Determine the [x, y] coordinate at the center of the cell enclosing the given text.  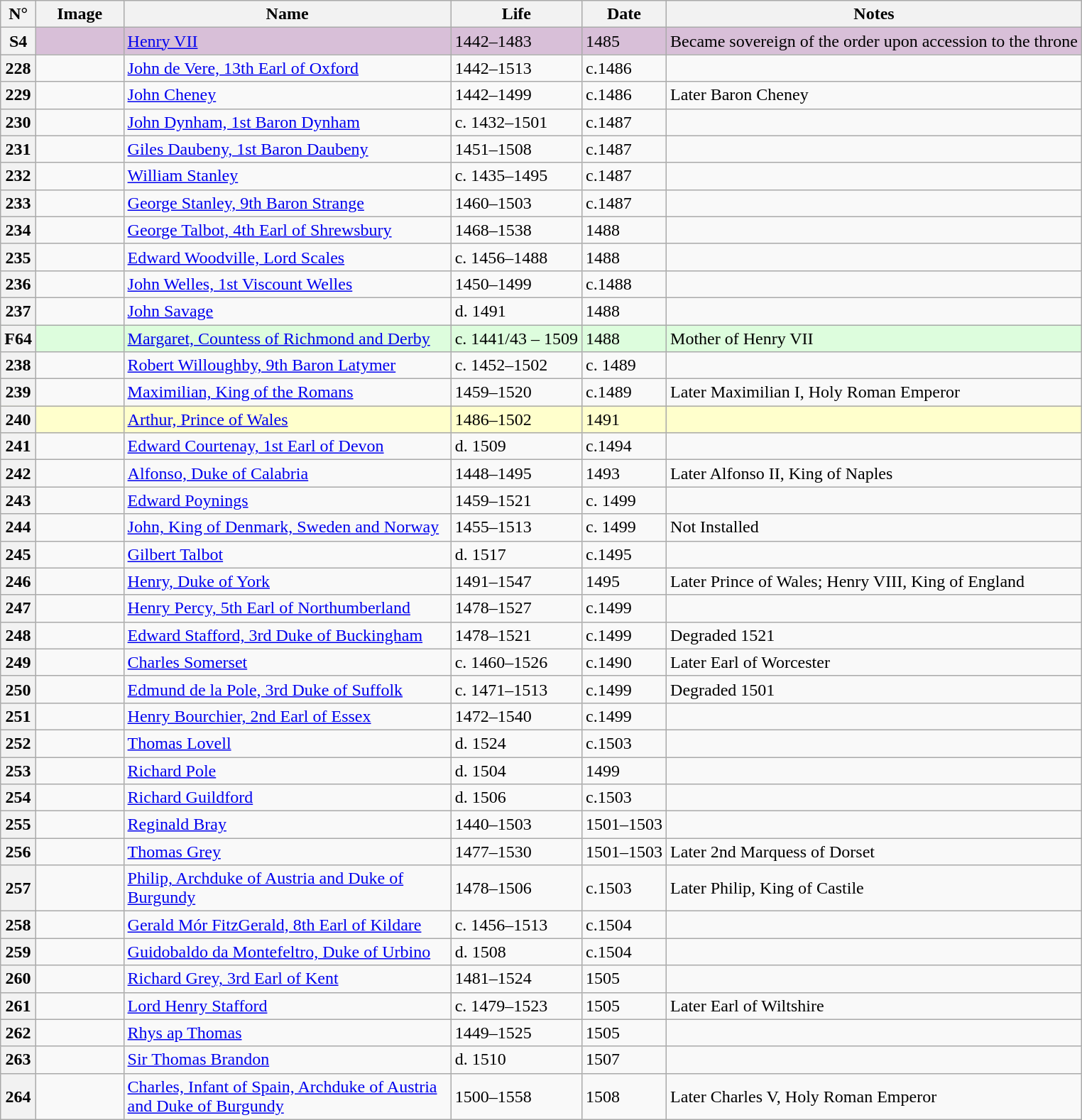
1460–1503 [516, 203]
1459–1521 [516, 500]
1468–1538 [516, 230]
Margaret, Countess of Richmond and Derby [287, 339]
Guidobaldo da Montefeltro, Duke of Urbino [287, 952]
Giles Daubeny, 1st Baron Daubeny [287, 149]
230 [18, 122]
Richard Grey, 3rd Earl of Kent [287, 979]
Maximilian, King of the Romans [287, 392]
261 [18, 1006]
Sir Thomas Brandon [287, 1060]
1478–1527 [516, 608]
Henry Percy, 5th Earl of Northumberland [287, 608]
1451–1508 [516, 149]
Edmund de la Pole, 3rd Duke of Suffolk [287, 689]
Gerald Mór FitzGerald, 8th Earl of Kildare [287, 925]
228 [18, 68]
Charles Somerset [287, 662]
d. 1491 [516, 311]
c.1494 [623, 446]
c. 1460–1526 [516, 662]
1448–1495 [516, 473]
Edward Woodville, Lord Scales [287, 257]
244 [18, 527]
263 [18, 1060]
John Dynham, 1st Baron Dynham [287, 122]
241 [18, 446]
F64 [18, 339]
Henry VII [287, 41]
1491–1547 [516, 581]
Gilbert Talbot [287, 554]
Life [516, 14]
Edward Stafford, 3rd Duke of Buckingham [287, 635]
John Cheney [287, 95]
1455–1513 [516, 527]
George Talbot, 4th Earl of Shrewsbury [287, 230]
1499 [623, 770]
234 [18, 230]
Degraded 1501 [875, 689]
c. 1456–1488 [516, 257]
1507 [623, 1060]
Became sovereign of the order upon accession to the throne [875, 41]
Later 2nd Marquess of Dorset [875, 852]
c.1489 [623, 392]
Richard Pole [287, 770]
Later Prince of Wales; Henry VIII, King of England [875, 581]
264 [18, 1096]
c.1488 [623, 284]
255 [18, 825]
c. 1435–1495 [516, 176]
1495 [623, 581]
c. 1452–1502 [516, 366]
Thomas Lovell [287, 743]
Later Earl of Wiltshire [875, 1006]
Later Maximilian I, Holy Roman Emperor [875, 392]
237 [18, 311]
c. 1489 [623, 366]
N° [18, 14]
Charles, Infant of Spain, Archduke of Austria and Duke of Burgundy [287, 1096]
1500–1558 [516, 1096]
1478–1506 [516, 889]
246 [18, 581]
1508 [623, 1096]
d. 1504 [516, 770]
236 [18, 284]
c. 1441/43 – 1509 [516, 339]
Philip, Archduke of Austria and Duke of Burgundy [287, 889]
1477–1530 [516, 852]
242 [18, 473]
254 [18, 798]
1450–1499 [516, 284]
258 [18, 925]
240 [18, 419]
Date [623, 14]
Arthur, Prince of Wales [287, 419]
Henry, Duke of York [287, 581]
Later Earl of Worcester [875, 662]
d. 1524 [516, 743]
235 [18, 257]
249 [18, 662]
Richard Guildford [287, 798]
1449–1525 [516, 1033]
1478–1521 [516, 635]
Mother of Henry VII [875, 339]
d. 1509 [516, 446]
Reginald Bray [287, 825]
S4 [18, 41]
Later Charles V, Holy Roman Emperor [875, 1096]
d. 1517 [516, 554]
Thomas Grey [287, 852]
1491 [623, 419]
1472–1540 [516, 716]
1459–1520 [516, 392]
d. 1508 [516, 952]
Later Alfonso II, King of Naples [875, 473]
256 [18, 852]
232 [18, 176]
William Stanley [287, 176]
Later Baron Cheney [875, 95]
Edward Courtenay, 1st Earl of Devon [287, 446]
Name [287, 14]
260 [18, 979]
251 [18, 716]
d. 1510 [516, 1060]
1442–1499 [516, 95]
229 [18, 95]
George Stanley, 9th Baron Strange [287, 203]
Notes [875, 14]
248 [18, 635]
John, King of Denmark, Sweden and Norway [287, 527]
252 [18, 743]
247 [18, 608]
c.1495 [623, 554]
c. 1471–1513 [516, 689]
250 [18, 689]
1481–1524 [516, 979]
243 [18, 500]
1442–1513 [516, 68]
d. 1506 [516, 798]
Edward Poynings [287, 500]
John Savage [287, 311]
253 [18, 770]
c.1490 [623, 662]
245 [18, 554]
1485 [623, 41]
John Welles, 1st Viscount Welles [287, 284]
John de Vere, 13th Earl of Oxford [287, 68]
259 [18, 952]
Degraded 1521 [875, 635]
c. 1432–1501 [516, 122]
1486–1502 [516, 419]
Henry Bourchier, 2nd Earl of Essex [287, 716]
1440–1503 [516, 825]
Image [80, 14]
231 [18, 149]
Later Philip, King of Castile [875, 889]
c. 1456–1513 [516, 925]
1493 [623, 473]
257 [18, 889]
239 [18, 392]
Robert Willoughby, 9th Baron Latymer [287, 366]
262 [18, 1033]
Not Installed [875, 527]
Lord Henry Stafford [287, 1006]
238 [18, 366]
1442–1483 [516, 41]
Rhys ap Thomas [287, 1033]
233 [18, 203]
c. 1479–1523 [516, 1006]
Alfonso, Duke of Calabria [287, 473]
